From the cell containing the given text, extract its center point as (x, y) coordinate. 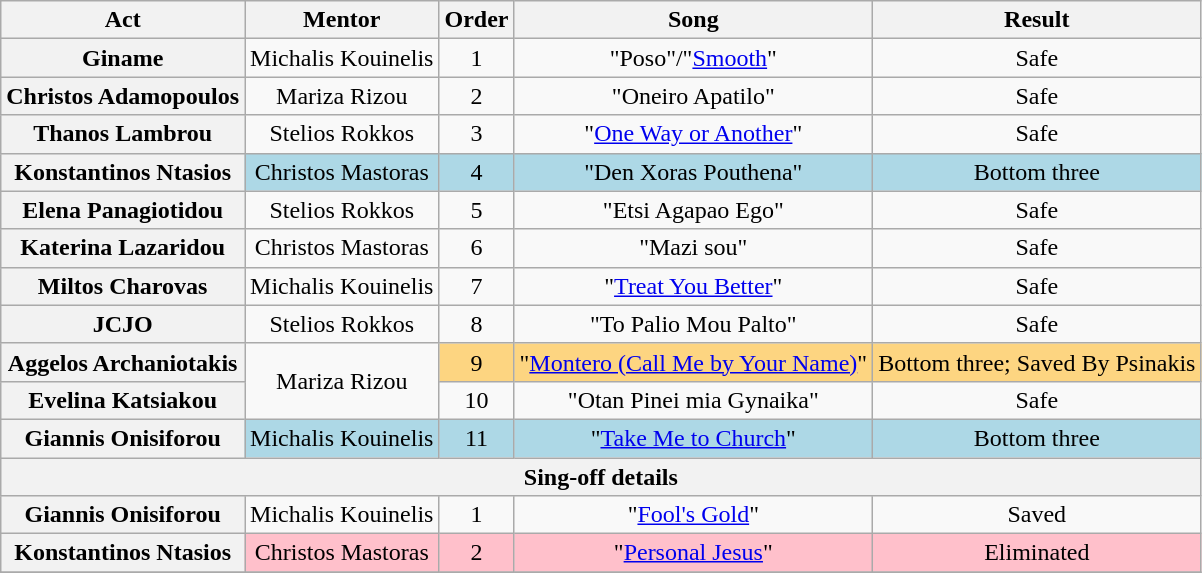
Elena Panagiotidou (123, 210)
Song (694, 20)
"Treat You Better" (694, 286)
"Den Xoras Pouthena" (694, 172)
11 (476, 438)
"Personal Jesus" (694, 553)
7 (476, 286)
Saved (1037, 515)
"Fool's Gold" (694, 515)
10 (476, 400)
"Poso"/"Smooth" (694, 58)
Giname (123, 58)
5 (476, 210)
"Otan Pinei mia Gynaika" (694, 400)
Christos Adamopoulos (123, 96)
Act (123, 20)
Thanos Lambrou (123, 134)
"One Way or Another" (694, 134)
"Mazi sou" (694, 248)
4 (476, 172)
9 (476, 362)
6 (476, 248)
Mentor (342, 20)
8 (476, 324)
Eliminated (1037, 553)
Aggelos Archaniotakis (123, 362)
"Oneiro Apatilo" (694, 96)
Result (1037, 20)
Miltos Charovas (123, 286)
"Montero (Call Me by Your Name)" (694, 362)
Sing-off details (601, 477)
"Take Me to Church" (694, 438)
"To Palio Mou Palto" (694, 324)
3 (476, 134)
Order (476, 20)
Bottom three; Saved By Psinakis (1037, 362)
"Etsi Agapao Ego" (694, 210)
Katerina Lazaridou (123, 248)
Evelina Katsiakou (123, 400)
JCJO (123, 324)
